Detect which cell encompasses the target text, then output its [x, y] center coordinate. 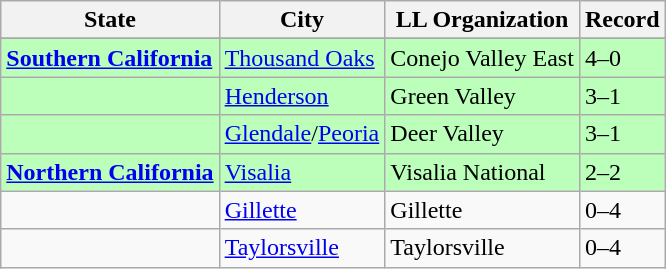
Deer Valley [482, 134]
City [302, 20]
Thousand Oaks [302, 58]
Glendale/Peoria [302, 134]
Northern California [110, 172]
LL Organization [482, 20]
Record [622, 20]
Green Valley [482, 96]
Conejo Valley East [482, 58]
4–0 [622, 58]
Southern California [110, 58]
2–2 [622, 172]
State [110, 20]
Visalia National [482, 172]
Henderson [302, 96]
Visalia [302, 172]
